Detect which cell encompasses the target text, then output its (X, Y) center coordinate. 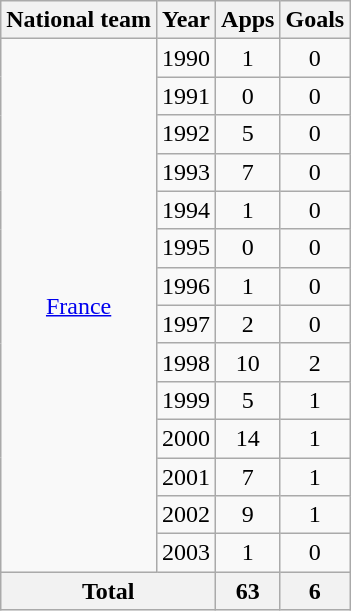
1990 (186, 58)
2002 (186, 515)
France (79, 306)
2003 (186, 553)
2001 (186, 477)
Goals (315, 20)
14 (248, 438)
National team (79, 20)
Apps (248, 20)
6 (315, 591)
1999 (186, 400)
1993 (186, 172)
Total (108, 591)
63 (248, 591)
1996 (186, 286)
2000 (186, 438)
1995 (186, 248)
10 (248, 362)
1991 (186, 96)
1994 (186, 210)
1998 (186, 362)
9 (248, 515)
Year (186, 20)
1997 (186, 324)
1992 (186, 134)
